Detect which cell encompasses the target text, then output its (X, Y) center coordinate. 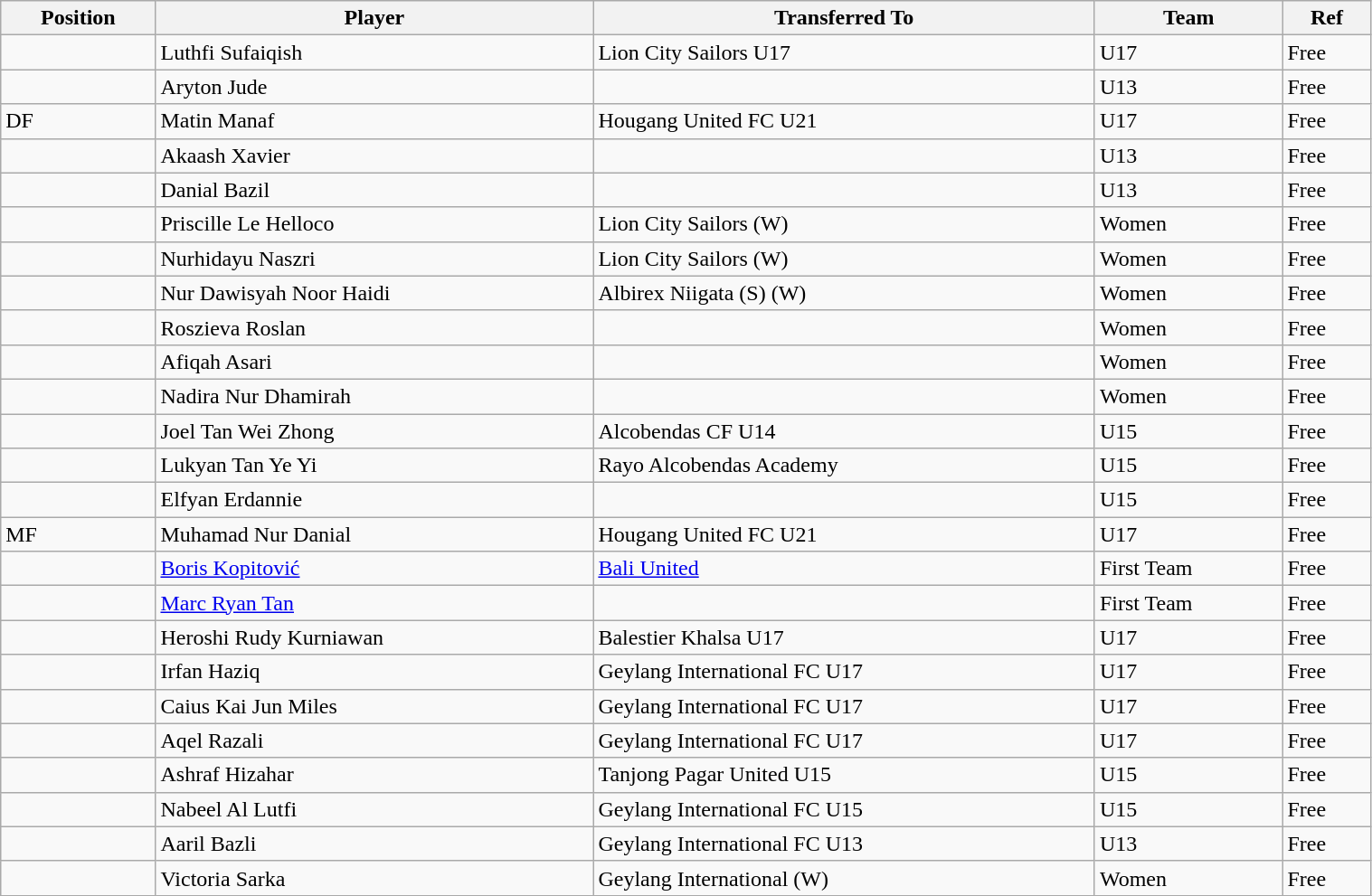
Nur Dawisyah Noor Haidi (374, 293)
Player (374, 18)
Geylang International FC U13 (845, 844)
DF (78, 121)
Muhamad Nur Danial (374, 534)
Aqel Razali (374, 740)
Victoria Sarka (374, 878)
Marc Ryan Tan (374, 603)
Elfyan Erdannie (374, 500)
Lion City Sailors U17 (845, 52)
Heroshi Rudy Kurniawan (374, 637)
Tanjong Pagar United U15 (845, 775)
Roszieva Roslan (374, 327)
Nurhidayu Naszri (374, 259)
Lukyan Tan Ye Yi (374, 466)
Priscille Le Helloco (374, 224)
Ashraf Hizahar (374, 775)
Luthfi Sufaiqish (374, 52)
Geylang International FC U15 (845, 809)
Position (78, 18)
MF (78, 534)
Alcobendas CF U14 (845, 431)
Nabeel Al Lutfi (374, 809)
Irfan Haziq (374, 672)
Afiqah Asari (374, 362)
Ref (1327, 18)
Danial Bazil (374, 190)
Bali United (845, 569)
Boris Kopitović (374, 569)
Transferred To (845, 18)
Aaril Bazli (374, 844)
Nadira Nur Dhamirah (374, 396)
Akaash Xavier (374, 156)
Geylang International (W) (845, 878)
Matin Manaf (374, 121)
Caius Kai Jun Miles (374, 706)
Joel Tan Wei Zhong (374, 431)
Team (1188, 18)
Rayo Alcobendas Academy (845, 466)
Albirex Niigata (S) (W) (845, 293)
Aryton Jude (374, 87)
Balestier Khalsa U17 (845, 637)
